From the cell containing the given text, extract its center point as (X, Y) coordinate. 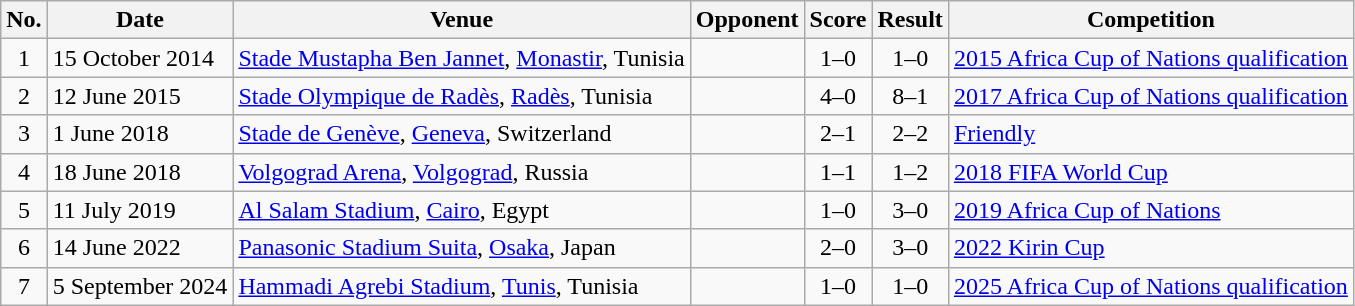
2015 Africa Cup of Nations qualification (1150, 58)
8–1 (910, 96)
2–2 (910, 134)
1 (24, 58)
2017 Africa Cup of Nations qualification (1150, 96)
7 (24, 286)
Score (838, 20)
Date (140, 20)
Competition (1150, 20)
15 October 2014 (140, 58)
Stade Olympique de Radès, Radès, Tunisia (462, 96)
12 June 2015 (140, 96)
Venue (462, 20)
Hammadi Agrebi Stadium, Tunis, Tunisia (462, 286)
5 (24, 210)
5 September 2024 (140, 286)
14 June 2022 (140, 248)
Panasonic Stadium Suita, Osaka, Japan (462, 248)
1–2 (910, 172)
2–0 (838, 248)
1–1 (838, 172)
4–0 (838, 96)
2 (24, 96)
Result (910, 20)
6 (24, 248)
Stade Mustapha Ben Jannet, Monastir, Tunisia (462, 58)
No. (24, 20)
2025 Africa Cup of Nations qualification (1150, 286)
1 June 2018 (140, 134)
Al Salam Stadium, Cairo, Egypt (462, 210)
Volgograd Arena, Volgograd, Russia (462, 172)
18 June 2018 (140, 172)
4 (24, 172)
2022 Kirin Cup (1150, 248)
Friendly (1150, 134)
11 July 2019 (140, 210)
3 (24, 134)
2019 Africa Cup of Nations (1150, 210)
2018 FIFA World Cup (1150, 172)
Stade de Genève, Geneva, Switzerland (462, 134)
2–1 (838, 134)
Opponent (747, 20)
